Identify which cell holds the provided text, then report its (x, y) central coordinate. 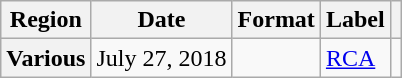
July 27, 2018 (162, 58)
Various (46, 58)
RCA (355, 58)
Format (276, 20)
Date (162, 20)
Region (46, 20)
Label (355, 20)
